Determine the [x, y] coordinate at the center of the cell enclosing the given text.  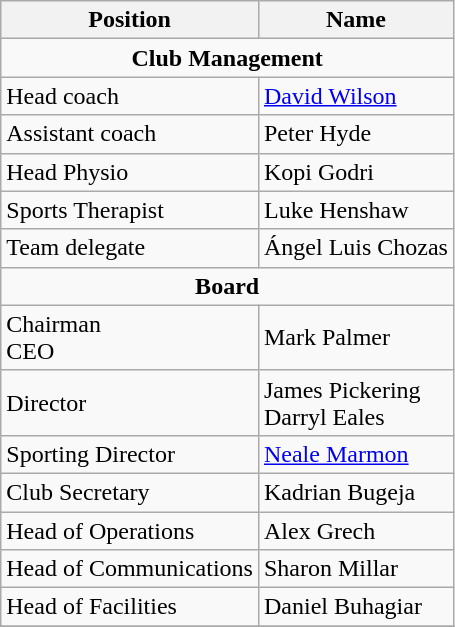
Head Physio [130, 172]
Mark Palmer [356, 338]
James Pickering Darryl Eales [356, 402]
Peter Hyde [356, 134]
Club Management [228, 58]
Club Secretary [130, 492]
Alex Grech [356, 531]
Sharon Millar [356, 569]
Head of Communications [130, 569]
Sporting Director [130, 454]
Position [130, 20]
Name [356, 20]
Neale Marmon [356, 454]
Sports Therapist [130, 210]
Kopi Godri [356, 172]
Board [228, 286]
Team delegate [130, 248]
Ángel Luis Chozas [356, 248]
Head of Operations [130, 531]
Daniel Buhagiar [356, 607]
Head coach [130, 96]
Head of Facilities [130, 607]
ChairmanCEO [130, 338]
Director [130, 402]
Kadrian Bugeja [356, 492]
Luke Henshaw [356, 210]
David Wilson [356, 96]
Assistant coach [130, 134]
